Detect which cell encompasses the target text, then output its (X, Y) center coordinate. 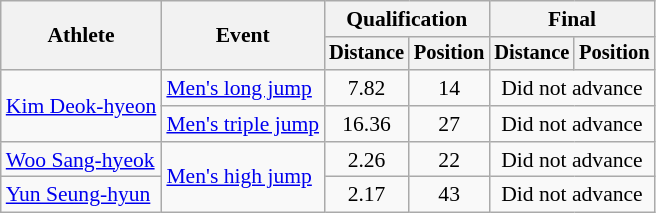
14 (449, 88)
Event (242, 36)
Kim Deok-hyeon (82, 106)
2.26 (366, 160)
Men's high jump (242, 178)
Yun Seung-hyun (82, 195)
Qualification (406, 19)
16.36 (366, 124)
Woo Sang-hyeok (82, 160)
7.82 (366, 88)
Athlete (82, 36)
27 (449, 124)
Final (572, 19)
43 (449, 195)
Men's long jump (242, 88)
2.17 (366, 195)
Men's triple jump (242, 124)
22 (449, 160)
